Return (x, y) of the center of cell containing provided text 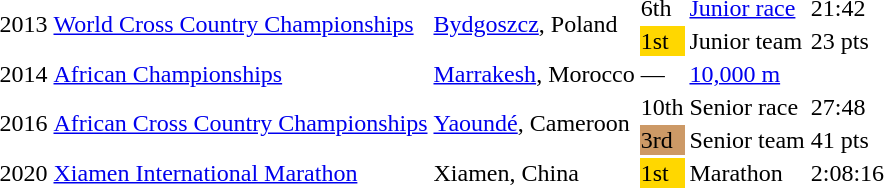
African Cross Country Championships (240, 124)
10th (662, 107)
3rd (662, 140)
Yaoundé, Cameroon (534, 124)
Junior team (747, 41)
Marathon (747, 173)
African Championships (240, 74)
— (662, 74)
Xiamen, China (534, 173)
Xiamen International Marathon (240, 173)
Senior team (747, 140)
10,000 m (747, 74)
Marrakesh, Morocco (534, 74)
Senior race (747, 107)
